Detect which cell encompasses the target text, then output its (x, y) center coordinate. 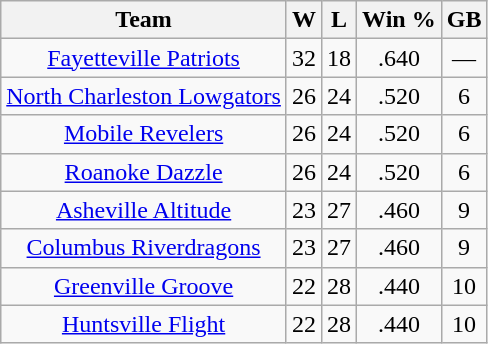
Asheville Altitude (144, 210)
Win % (400, 20)
Fayetteville Patriots (144, 58)
GB (464, 20)
Huntsville Flight (144, 324)
— (464, 58)
Mobile Revelers (144, 134)
W (304, 20)
18 (338, 58)
Columbus Riverdragons (144, 248)
Roanoke Dazzle (144, 172)
North Charleston Lowgators (144, 96)
Team (144, 20)
Greenville Groove (144, 286)
L (338, 20)
.640 (400, 58)
32 (304, 58)
